Extract the (X, Y) coordinate from the center of the cell holding the provided text.  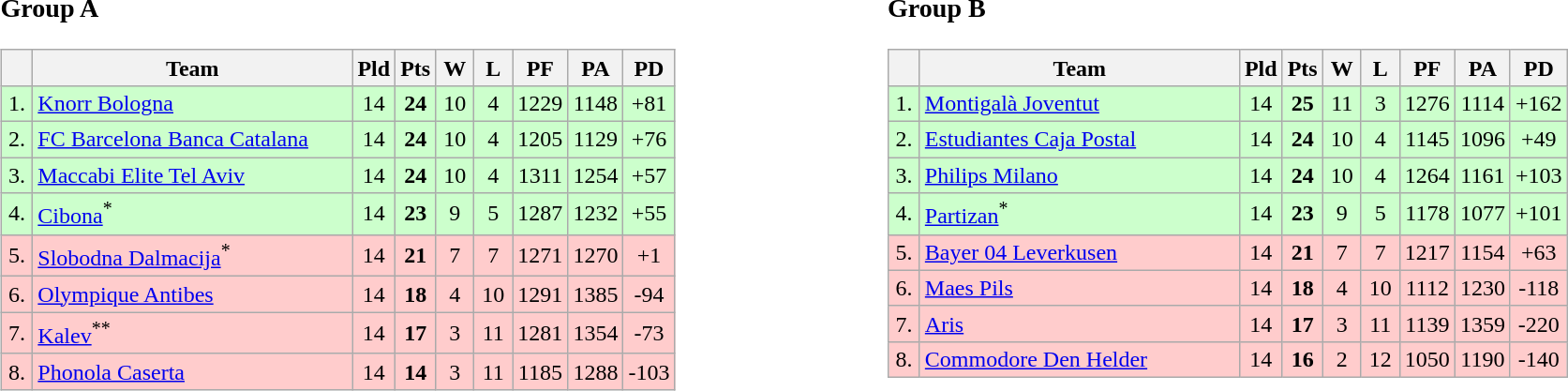
-94 (649, 294)
25 (1303, 103)
Aris (1080, 323)
Phonola Caserta (193, 371)
1148 (596, 103)
FC Barcelona Banca Catalana (193, 140)
1288 (596, 371)
1161 (1483, 175)
+101 (1539, 214)
1077 (1483, 214)
16 (1303, 359)
12 (1380, 359)
1096 (1483, 140)
+57 (649, 175)
Partizan* (1080, 214)
Kalev** (193, 334)
1129 (596, 140)
1287 (540, 214)
+103 (1539, 175)
1270 (596, 255)
Knorr Bologna (193, 103)
+1 (649, 255)
1276 (1426, 103)
1232 (596, 214)
1254 (596, 175)
1205 (540, 140)
Maes Pils (1080, 288)
1291 (540, 294)
+63 (1539, 252)
1271 (540, 255)
-220 (1539, 323)
1359 (1483, 323)
Olympique Antibes (193, 294)
+76 (649, 140)
2 (1342, 359)
Slobodna Dalmacija* (193, 255)
Bayer 04 Leverkusen (1080, 252)
+162 (1539, 103)
1385 (596, 294)
1139 (1426, 323)
Montigalà Joventut (1080, 103)
1229 (540, 103)
1185 (540, 371)
+55 (649, 214)
1217 (1426, 252)
1190 (1483, 359)
Estudiantes Caja Postal (1080, 140)
1264 (1426, 175)
-73 (649, 334)
Cibona* (193, 214)
1114 (1483, 103)
-140 (1539, 359)
1050 (1426, 359)
1311 (540, 175)
1281 (540, 334)
Philips Milano (1080, 175)
Maccabi Elite Tel Aviv (193, 175)
1178 (1426, 214)
1112 (1426, 288)
1230 (1483, 288)
1154 (1483, 252)
1145 (1426, 140)
1354 (596, 334)
+49 (1539, 140)
-118 (1539, 288)
-103 (649, 371)
+81 (649, 103)
Commodore Den Helder (1080, 359)
